Capture the cell that displays the provided text and extract its (x, y) central coordinate. 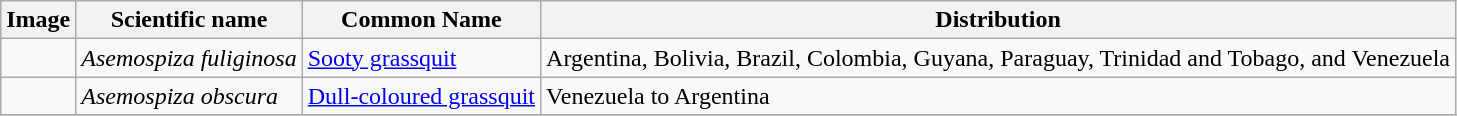
Common Name (421, 20)
Asemospiza fuliginosa (189, 58)
Distribution (998, 20)
Asemospiza obscura (189, 96)
Argentina, Bolivia, Brazil, Colombia, Guyana, Paraguay, Trinidad and Tobago, and Venezuela (998, 58)
Scientific name (189, 20)
Dull-coloured grassquit (421, 96)
Venezuela to Argentina (998, 96)
Image (38, 20)
Sooty grassquit (421, 58)
